For the text-containing cell, return its midpoint in (X, Y) coordinate format. 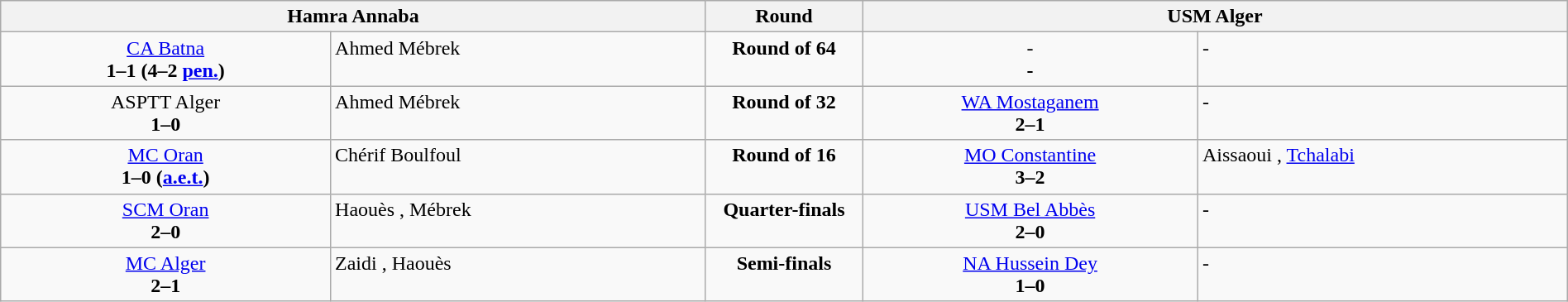
ASPTT Alger 1–0 (165, 113)
USM Alger (1216, 17)
Round of 16 (784, 167)
CA Batna 1–1 (4–2 pen.) (165, 60)
Semi-finals (784, 275)
USM Bel Abbès 2–0 (1030, 220)
Round of 64 (784, 60)
WA Mostaganem 2–1 (1030, 113)
MC Alger 2–1 (165, 275)
SCM Oran 2–0 (165, 220)
Hamra Annaba (353, 17)
Aissaoui , Tchalabi (1383, 167)
Haouès , Mébrek (519, 220)
MO Constantine 3–2 (1030, 167)
Quarter-finals (784, 220)
Round (784, 17)
Chérif Boulfoul (519, 167)
-- (1030, 60)
NA Hussein Dey 1–0 (1030, 275)
Zaidi , Haouès (519, 275)
Round of 32 (784, 113)
MC Oran 1–0 (a.e.t.) (165, 167)
